From the cell containing the given text, extract its center point as [x, y] coordinate. 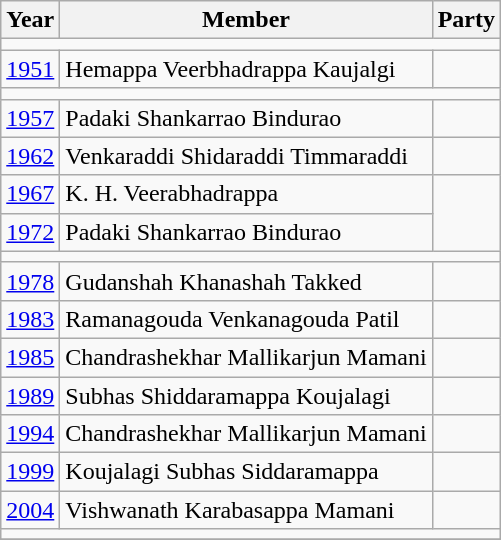
Member [246, 20]
Year [30, 20]
Ramanagouda Venkanagouda Patil [246, 319]
Venkaraddi Shidaraddi Timmaraddi [246, 156]
1972 [30, 232]
1967 [30, 194]
1989 [30, 395]
Hemappa Veerbhadrappa Kaujalgi [246, 69]
1994 [30, 434]
1957 [30, 118]
2004 [30, 510]
1985 [30, 357]
Koujalagi Subhas Siddaramappa [246, 472]
1978 [30, 281]
1951 [30, 69]
Vishwanath Karabasappa Mamani [246, 510]
1962 [30, 156]
1983 [30, 319]
K. H. Veerabhadrappa [246, 194]
Gudanshah Khanashah Takked [246, 281]
1999 [30, 472]
Party [466, 20]
Subhas Shiddaramappa Koujalagi [246, 395]
